Return the (X, Y) coordinate for the center point of the cell that contains the specified text.  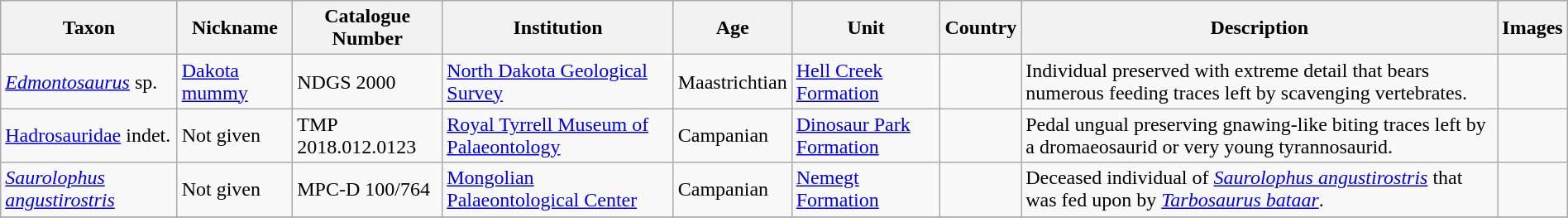
Pedal ungual preserving gnawing-like biting traces left by a dromaeosaurid or very young tyrannosaurid. (1260, 136)
Catalogue Number (367, 28)
Hell Creek Formation (866, 81)
Institution (557, 28)
Images (1532, 28)
North Dakota Geological Survey (557, 81)
Unit (866, 28)
Saurolophus angustirostris (89, 189)
Taxon (89, 28)
Edmontosaurus sp. (89, 81)
TMP 2018.012.0123 (367, 136)
MPC-D 100/764 (367, 189)
Dakota mummy (235, 81)
Nemegt Formation (866, 189)
Mongolian Palaeontological Center (557, 189)
Maastrichtian (733, 81)
NDGS 2000 (367, 81)
Deceased individual of Saurolophus angustirostris that was fed upon by Tarbosaurus bataar. (1260, 189)
Individual preserved with extreme detail that bears numerous feeding traces left by scavenging vertebrates. (1260, 81)
Age (733, 28)
Country (981, 28)
Description (1260, 28)
Dinosaur Park Formation (866, 136)
Royal Tyrrell Museum of Palaeontology (557, 136)
Nickname (235, 28)
Hadrosauridae indet. (89, 136)
